Determine the (x, y) coordinate at the center of the cell enclosing the given text.  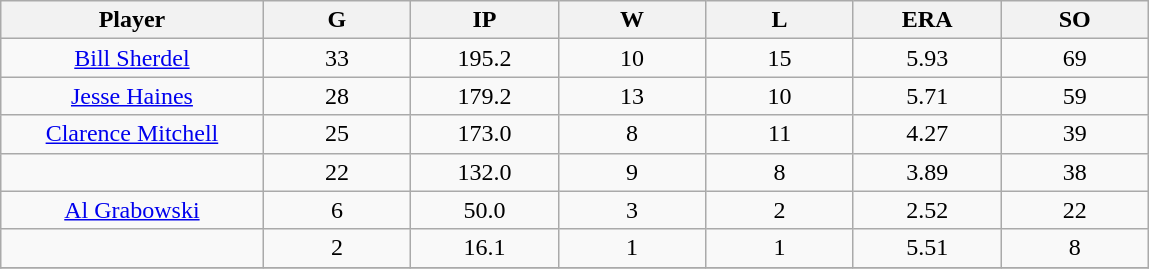
69 (1075, 58)
5.71 (927, 96)
ERA (927, 20)
Al Grabowski (132, 210)
Jesse Haines (132, 96)
Player (132, 20)
11 (780, 134)
38 (1075, 172)
6 (337, 210)
9 (632, 172)
2.52 (927, 210)
13 (632, 96)
IP (485, 20)
5.51 (927, 248)
3 (632, 210)
179.2 (485, 96)
59 (1075, 96)
28 (337, 96)
Clarence Mitchell (132, 134)
173.0 (485, 134)
25 (337, 134)
195.2 (485, 58)
33 (337, 58)
39 (1075, 134)
132.0 (485, 172)
SO (1075, 20)
Bill Sherdel (132, 58)
W (632, 20)
15 (780, 58)
5.93 (927, 58)
3.89 (927, 172)
G (337, 20)
4.27 (927, 134)
16.1 (485, 248)
50.0 (485, 210)
L (780, 20)
